Locate the cell with the specified text and output its (X, Y) center coordinate. 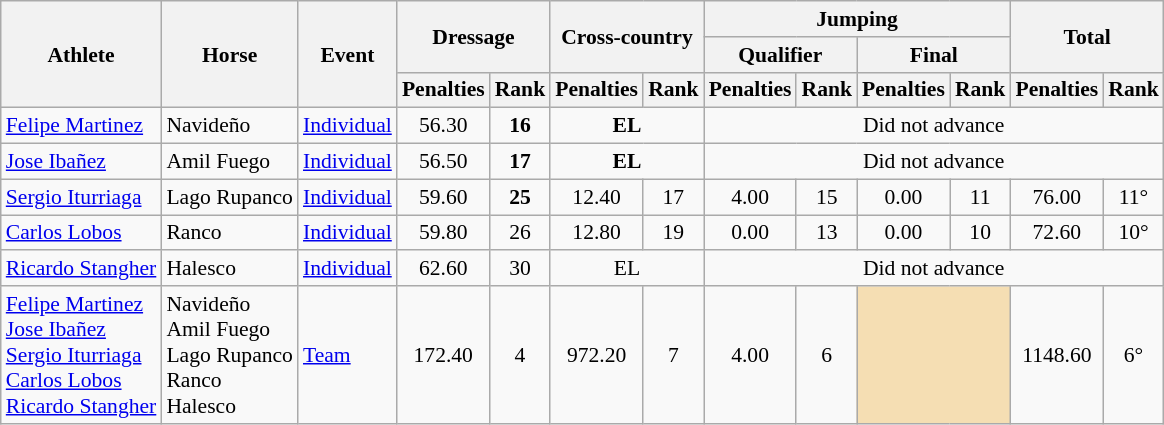
972.20 (596, 355)
11 (980, 197)
19 (674, 233)
1148.60 (1056, 355)
Final (934, 55)
Team (348, 355)
12.40 (596, 197)
10 (980, 233)
25 (520, 197)
172.40 (444, 355)
Jumping (858, 19)
Cross-country (626, 36)
11° (1134, 197)
Qualifier (780, 55)
12.80 (596, 233)
Amil Fuego (230, 162)
Dressage (474, 36)
72.60 (1056, 233)
56.30 (444, 126)
Event (348, 54)
59.80 (444, 233)
Halesco (230, 269)
76.00 (1056, 197)
Felipe MartinezJose IbañezSergio IturriagaCarlos LobosRicardo Stangher (82, 355)
Jose Ibañez (82, 162)
16 (520, 126)
Lago Rupanco (230, 197)
Ranco (230, 233)
Horse (230, 54)
30 (520, 269)
Total (1086, 36)
Athlete (82, 54)
Sergio Iturriaga (82, 197)
4 (520, 355)
Ricardo Stangher (82, 269)
NavideñoAmil FuegoLago RupancoRancoHalesco (230, 355)
7 (674, 355)
Felipe Martinez (82, 126)
15 (826, 197)
59.60 (444, 197)
56.50 (444, 162)
6° (1134, 355)
13 (826, 233)
Carlos Lobos (82, 233)
6 (826, 355)
Navideño (230, 126)
10° (1134, 233)
62.60 (444, 269)
26 (520, 233)
